Capture the cell that displays the provided text and extract its [x, y] central coordinate. 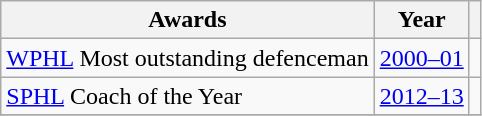
WPHL Most outstanding defenceman [188, 58]
2012–13 [422, 96]
Awards [188, 20]
2000–01 [422, 58]
SPHL Coach of the Year [188, 96]
Year [422, 20]
